Provide the [X, Y] coordinate of the cell's center where the given text is located.  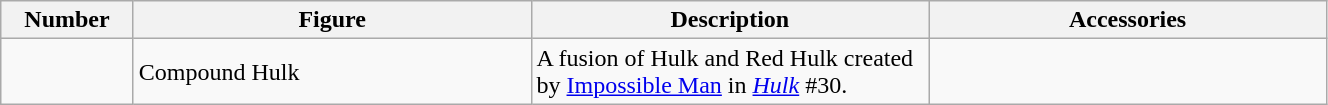
A fusion of Hulk and Red Hulk created by Impossible Man in Hulk #30. [730, 72]
Number [68, 20]
Description [730, 20]
Accessories [1128, 20]
Figure [332, 20]
Compound Hulk [332, 72]
